From the cell containing the given text, extract its center point as [X, Y] coordinate. 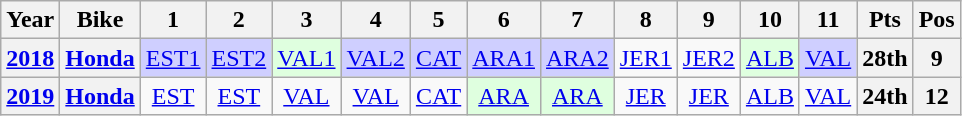
4 [376, 20]
2018 [30, 58]
VAL1 [306, 58]
Bike [100, 20]
2019 [30, 96]
Pos [936, 20]
EST2 [239, 58]
6 [504, 20]
12 [936, 96]
28th [885, 58]
11 [828, 20]
JER2 [708, 58]
1 [173, 20]
JER1 [646, 58]
ARA2 [577, 58]
10 [770, 20]
Pts [885, 20]
VAL2 [376, 58]
Year [30, 20]
8 [646, 20]
3 [306, 20]
5 [438, 20]
24th [885, 96]
7 [577, 20]
EST1 [173, 58]
2 [239, 20]
ARA1 [504, 58]
